Determine the (x, y) coordinate at the center of the cell enclosing the given text.  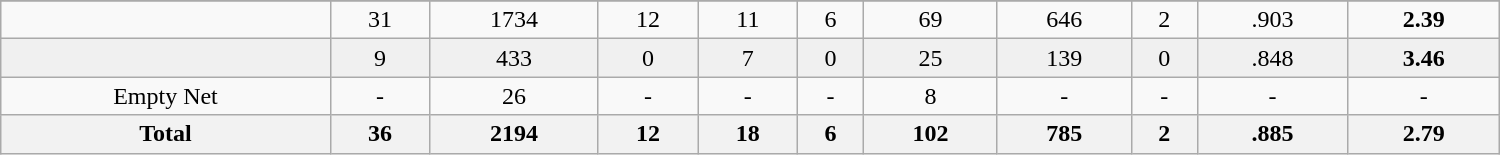
1734 (514, 20)
433 (514, 58)
102 (930, 134)
Total (166, 134)
.848 (1272, 58)
.903 (1272, 20)
36 (380, 134)
3.46 (1424, 58)
8 (930, 96)
26 (514, 96)
18 (748, 134)
.885 (1272, 134)
646 (1064, 20)
25 (930, 58)
31 (380, 20)
785 (1064, 134)
9 (380, 58)
69 (930, 20)
11 (748, 20)
2.79 (1424, 134)
139 (1064, 58)
2194 (514, 134)
2.39 (1424, 20)
Empty Net (166, 96)
7 (748, 58)
